Capture the cell that displays the provided text and extract its [x, y] central coordinate. 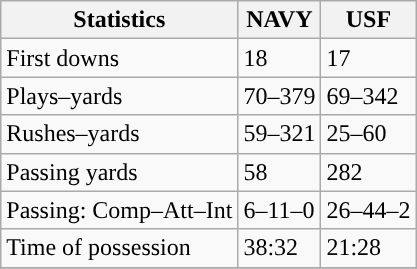
69–342 [368, 96]
58 [280, 172]
59–321 [280, 134]
38:32 [280, 248]
18 [280, 58]
Rushes–yards [120, 134]
Plays–yards [120, 96]
282 [368, 172]
6–11–0 [280, 210]
26–44–2 [368, 210]
70–379 [280, 96]
NAVY [280, 20]
25–60 [368, 134]
Time of possession [120, 248]
Passing: Comp–Att–Int [120, 210]
Statistics [120, 20]
USF [368, 20]
17 [368, 58]
21:28 [368, 248]
Passing yards [120, 172]
First downs [120, 58]
